Detect which cell encompasses the target text, then output its [X, Y] center coordinate. 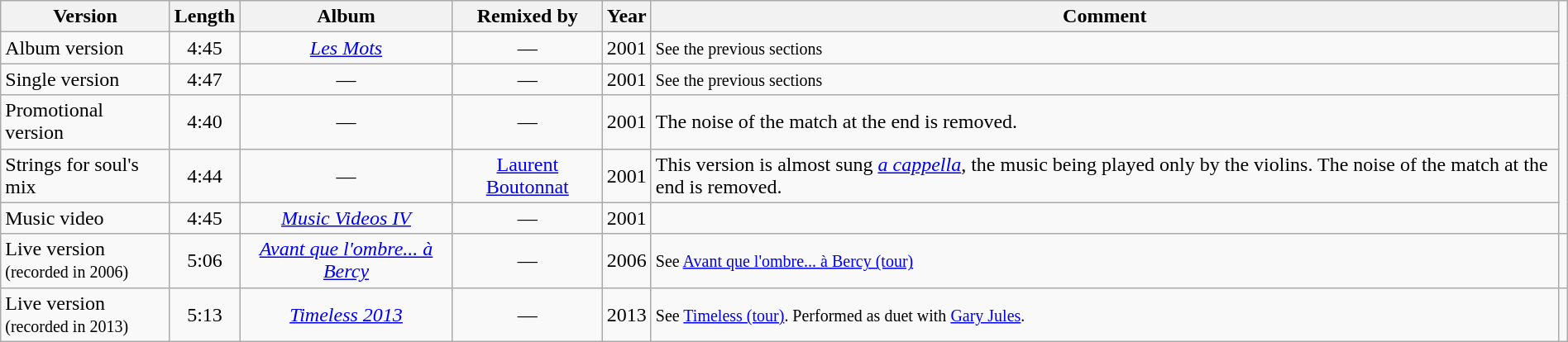
Music Videos IV [347, 218]
Promotional version [86, 122]
Timeless 2013 [347, 314]
Album version [86, 48]
See Timeless (tour). Performed as duet with Gary Jules. [1105, 314]
Version [86, 17]
5:06 [204, 261]
Strings for soul's mix [86, 175]
Music video [86, 218]
Laurent Boutonnat [528, 175]
2013 [627, 314]
Live version (recorded in 2006) [86, 261]
Avant que l'ombre... à Bercy [347, 261]
Remixed by [528, 17]
Les Mots [347, 48]
Live version (recorded in 2013) [86, 314]
See Avant que l'ombre... à Bercy (tour) [1105, 261]
5:13 [204, 314]
4:44 [204, 175]
Comment [1105, 17]
2006 [627, 261]
Single version [86, 79]
Length [204, 17]
4:40 [204, 122]
Album [347, 17]
Year [627, 17]
4:47 [204, 79]
This version is almost sung a cappella, the music being played only by the violins. The noise of the match at the end is removed. [1105, 175]
The noise of the match at the end is removed. [1105, 122]
